Identify which cell holds the provided text, then report its (X, Y) central coordinate. 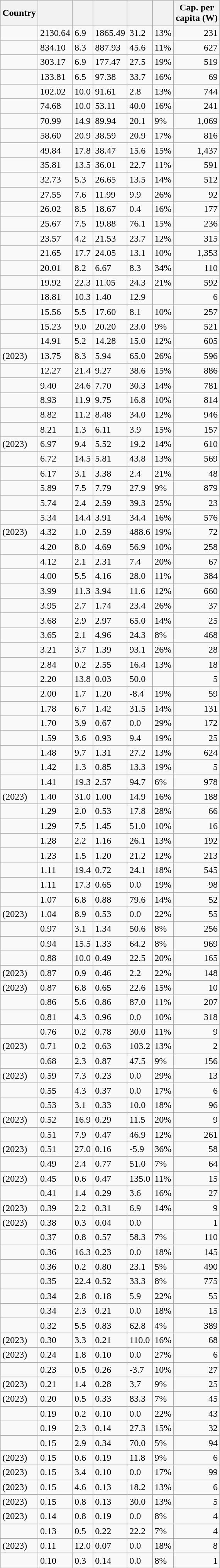
886 (197, 370)
14.91 (55, 341)
13.1 (140, 253)
946 (197, 414)
8 (197, 1546)
27.5 (140, 62)
8.93 (55, 400)
0.18 (110, 1296)
0.30 (55, 1340)
36.01 (110, 165)
14.28 (110, 341)
256 (197, 929)
31.0 (83, 797)
8.9 (83, 914)
384 (197, 576)
6.11 (110, 430)
7.9 (83, 1134)
0.41 (55, 1193)
21.2 (140, 855)
8.48 (110, 414)
0.71 (55, 1046)
11.3 (83, 591)
Cap. percapita (W) (197, 13)
1.74 (110, 606)
7.6 (83, 194)
834.10 (55, 47)
49.84 (55, 150)
1.5 (83, 855)
0.67 (110, 723)
12.0 (83, 1546)
592 (197, 282)
0.78 (110, 1032)
490 (197, 1267)
7.79 (110, 488)
172 (197, 723)
5.2 (83, 341)
303.17 (55, 62)
-3.7 (140, 1370)
76.1 (140, 224)
3.4 (83, 1472)
19.3 (83, 782)
67 (197, 562)
66 (197, 811)
64 (197, 1164)
3.99 (55, 591)
2.31 (110, 562)
93.1 (140, 650)
8.1 (140, 312)
64.2 (140, 944)
610 (197, 444)
213 (197, 855)
9.75 (110, 400)
3.68 (55, 620)
4% (163, 1325)
-8.4 (140, 694)
110.0 (140, 1340)
14.5 (83, 459)
261 (197, 1134)
4.32 (55, 532)
94.7 (140, 782)
468 (197, 635)
27.3 (140, 1428)
0.9 (83, 973)
9.40 (55, 385)
4.16 (110, 576)
4.69 (110, 547)
28% (163, 811)
1.31 (110, 753)
0.22 (110, 1531)
0.38 (55, 1223)
0.31 (110, 1208)
31.5 (140, 709)
15.0 (140, 341)
2.00 (55, 694)
165 (197, 958)
50.0 (140, 679)
10 (197, 988)
9.27 (110, 370)
0.93 (110, 738)
6.17 (55, 474)
26.1 (140, 841)
0.32 (55, 1325)
38.47 (110, 150)
0.59 (55, 1076)
775 (197, 1281)
1.00 (110, 797)
177 (197, 209)
4.12 (55, 562)
23.57 (55, 238)
23 (197, 503)
9.7 (83, 753)
22.6 (140, 988)
8.21 (55, 430)
1.28 (55, 841)
192 (197, 841)
13.75 (55, 356)
1.48 (55, 753)
38.6 (140, 370)
70.99 (55, 121)
3.21 (55, 650)
0.46 (110, 973)
6.7 (83, 709)
18.2 (140, 1487)
0.96 (110, 1017)
2130.64 (55, 33)
96 (197, 1105)
23.0 (140, 326)
519 (197, 62)
53.11 (110, 106)
40.0 (140, 106)
103.2 (140, 1046)
18.81 (55, 297)
3.94 (110, 591)
98 (197, 885)
24.1 (140, 870)
207 (197, 1002)
0.39 (55, 1208)
7.3 (83, 1076)
315 (197, 238)
1.7 (83, 694)
3.3 (83, 1340)
33.3 (140, 1281)
0.11 (55, 1546)
4.2 (83, 238)
15.23 (55, 326)
257 (197, 312)
5.74 (55, 503)
133.81 (55, 77)
15.6 (140, 150)
0.20 (55, 1399)
23.1 (140, 1267)
32 (197, 1428)
5.94 (110, 356)
11.6 (140, 591)
488.6 (140, 532)
48 (197, 474)
45.6 (140, 47)
2.84 (55, 664)
20.01 (55, 268)
46.9 (140, 1134)
56.9 (140, 547)
0.97 (55, 929)
605 (197, 341)
1.04 (55, 914)
19.88 (110, 224)
0.03 (110, 679)
6% (163, 782)
6.5 (83, 77)
24.6 (83, 385)
1,437 (197, 150)
0.07 (110, 1546)
0.85 (110, 767)
569 (197, 459)
62.8 (140, 1325)
70.0 (140, 1443)
22.5 (140, 958)
50.6 (140, 929)
1.78 (55, 709)
97.38 (110, 77)
2.7 (83, 606)
1,069 (197, 121)
0.28 (110, 1384)
23.7 (140, 238)
545 (197, 870)
0.4 (140, 209)
1.41 (55, 782)
2.20 (55, 679)
0.26 (110, 1370)
145 (197, 1252)
11.8 (140, 1458)
12.9 (140, 297)
1,353 (197, 253)
37 (197, 606)
11.5 (140, 1120)
28 (197, 650)
72 (197, 532)
1.07 (55, 900)
978 (197, 782)
13.3 (140, 767)
45 (197, 1399)
0.72 (110, 870)
38.59 (110, 135)
660 (197, 591)
0.77 (110, 1164)
25% (163, 503)
148 (197, 973)
18.67 (110, 209)
6.72 (55, 459)
34.4 (140, 518)
21.65 (55, 253)
27.55 (55, 194)
624 (197, 753)
30.3 (140, 385)
69 (197, 77)
21.53 (110, 238)
26.02 (55, 209)
26.65 (110, 179)
1.34 (110, 929)
0.35 (55, 1281)
5.9 (140, 1296)
8.82 (55, 414)
16.8 (140, 400)
2.97 (110, 620)
34% (163, 268)
17.3 (83, 885)
596 (197, 356)
0.76 (55, 1032)
34.0 (140, 414)
15.56 (55, 312)
9.9 (140, 194)
94 (197, 1443)
1.23 (55, 855)
0.24 (55, 1355)
11.05 (110, 282)
58.3 (140, 1237)
11.9 (83, 400)
0.45 (55, 1179)
27.0 (83, 1149)
43.8 (140, 459)
188 (197, 797)
32.73 (55, 179)
157 (197, 430)
58 (197, 1149)
5.3 (83, 179)
0.68 (55, 1061)
1.70 (55, 723)
74.68 (55, 106)
0.63 (110, 1046)
52 (197, 900)
7.70 (110, 385)
0.83 (110, 1325)
16.9 (83, 1120)
3.95 (55, 606)
258 (197, 547)
2.0 (83, 811)
879 (197, 488)
4.20 (55, 547)
59 (197, 694)
92 (197, 194)
27.2 (140, 753)
20.1 (140, 121)
1.39 (110, 650)
8.5 (83, 209)
6.67 (110, 268)
17.7 (83, 253)
1.45 (110, 826)
58.60 (55, 135)
5.81 (110, 459)
36% (163, 1149)
11.99 (110, 194)
4.00 (55, 576)
131 (197, 709)
241 (197, 106)
22.3 (83, 282)
83.3 (140, 1399)
31.2 (140, 33)
16.3 (83, 1252)
16.4 (140, 664)
79.6 (140, 900)
28.0 (140, 576)
0.04 (110, 1223)
2 (197, 1046)
521 (197, 326)
781 (197, 385)
23.4 (140, 606)
102.02 (55, 91)
43 (197, 1414)
627 (197, 47)
22.7 (140, 165)
91.61 (110, 91)
814 (197, 400)
1.16 (110, 841)
0.57 (110, 1237)
231 (197, 33)
89.94 (110, 121)
11.2 (83, 414)
99 (197, 1472)
13.8 (83, 679)
5.89 (55, 488)
35.81 (55, 165)
47.5 (140, 1061)
2.55 (110, 664)
177.47 (110, 62)
19.92 (55, 282)
10.3 (83, 297)
887.93 (110, 47)
33.7 (140, 77)
0.80 (110, 1267)
8.0 (83, 547)
15.5 (83, 944)
135.0 (140, 1179)
24.05 (110, 253)
12.27 (55, 370)
744 (197, 91)
576 (197, 518)
5.34 (55, 518)
-5.9 (140, 1149)
1.59 (55, 738)
1865.49 (110, 33)
816 (197, 135)
1.0 (83, 532)
87.0 (140, 1002)
318 (197, 1017)
0.81 (55, 1017)
19.4 (83, 870)
512 (197, 179)
Country (19, 13)
7.4 (140, 562)
3.91 (110, 518)
14.4 (83, 518)
156 (197, 1061)
6.97 (55, 444)
17.60 (110, 312)
25.67 (55, 224)
0.55 (55, 1090)
5.52 (110, 444)
13 (197, 1076)
4.6 (83, 1487)
19.2 (140, 444)
27.9 (140, 488)
2.57 (110, 782)
0.16 (110, 1149)
5.6 (83, 1002)
1.33 (110, 944)
0.94 (55, 944)
21.4 (83, 370)
16 (197, 826)
22.4 (83, 1281)
18 (197, 664)
969 (197, 944)
27% (163, 1355)
389 (197, 1325)
68 (197, 1340)
20.20 (110, 326)
3.38 (110, 474)
591 (197, 165)
39.3 (140, 503)
4.96 (110, 635)
1.8 (83, 1355)
8.2 (83, 268)
9.0 (83, 326)
3.65 (55, 635)
236 (197, 224)
22.2 (140, 1531)
